Return (x, y) of the center of cell containing provided text 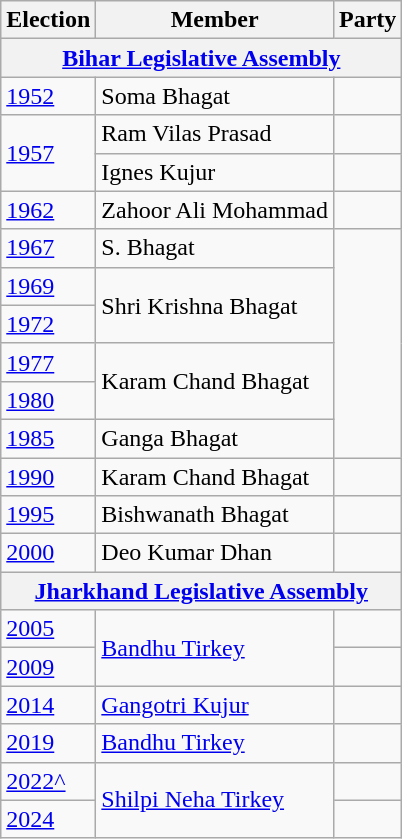
1962 (48, 210)
1980 (48, 400)
2022^ (48, 781)
2014 (48, 705)
2009 (48, 667)
Shri Krishna Bhagat (215, 305)
2024 (48, 819)
Soma Bhagat (215, 96)
1990 (48, 477)
Deo Kumar Dhan (215, 553)
Bihar Legislative Assembly (202, 58)
1972 (48, 324)
1969 (48, 286)
2005 (48, 629)
Bishwanath Bhagat (215, 515)
Ram Vilas Prasad (215, 134)
1985 (48, 438)
Party (368, 20)
Zahoor Ali Mohammad (215, 210)
1995 (48, 515)
1952 (48, 96)
1967 (48, 248)
Ignes Kujur (215, 172)
1977 (48, 362)
Election (48, 20)
Member (215, 20)
Ganga Bhagat (215, 438)
S. Bhagat (215, 248)
Gangotri Kujur (215, 705)
Shilpi Neha Tirkey (215, 800)
2019 (48, 743)
Jharkhand Legislative Assembly (202, 591)
2000 (48, 553)
1957 (48, 153)
